Return [X, Y] of the center of cell containing provided text 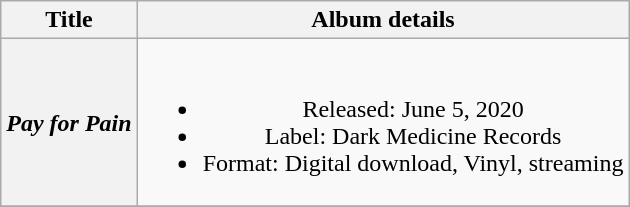
Title [69, 20]
Released: June 5, 2020Label: Dark Medicine RecordsFormat: Digital download, Vinyl, streaming [383, 122]
Pay for Pain [69, 122]
Album details [383, 20]
